Pinpoint the cell where the given text exists, returning its [X, Y] midpoint coordinate. 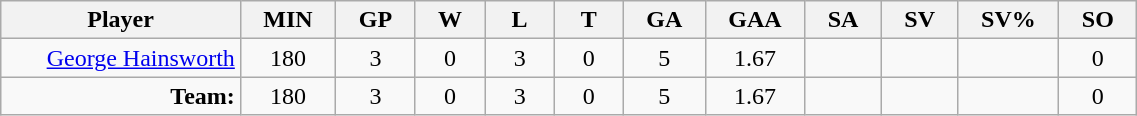
SV [920, 20]
T [588, 20]
Team: [121, 96]
W [450, 20]
GAA [754, 20]
SA [844, 20]
GA [664, 20]
SV% [1008, 20]
Player [121, 20]
L [520, 20]
MIN [288, 20]
SO [1098, 20]
George Hainsworth [121, 58]
GP [376, 20]
